Capture the cell that displays the provided text and extract its [x, y] central coordinate. 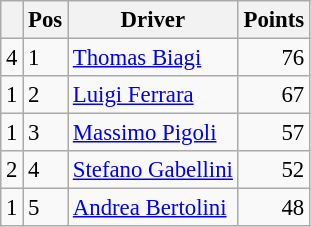
Andrea Bertolini [154, 208]
Stefano Gabellini [154, 170]
Points [274, 20]
57 [274, 133]
5 [46, 208]
Luigi Ferrara [154, 95]
Thomas Biagi [154, 58]
Massimo Pigoli [154, 133]
76 [274, 58]
52 [274, 170]
48 [274, 208]
67 [274, 95]
Driver [154, 20]
3 [46, 133]
Pos [46, 20]
